Scan for the cell matching the given text and deliver its [X, Y] coordinate at center. 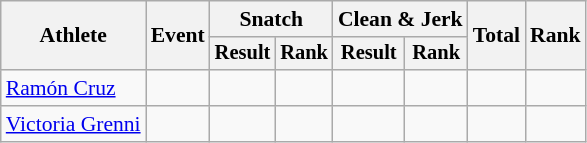
Clean & Jerk [400, 19]
Snatch [272, 19]
Event [178, 36]
Ramón Cruz [74, 88]
Victoria Grenni [74, 124]
Athlete [74, 36]
Total [496, 36]
